Find where the given text appears and provide that cell's center as (X, Y) coordinate. 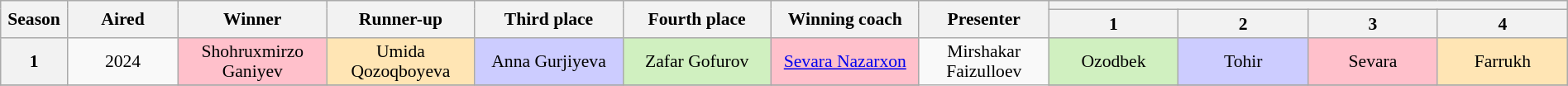
Runner-up (400, 19)
Umida Qozoqboyeva (400, 61)
Sevara (1373, 61)
Tohir (1244, 61)
Winner (253, 19)
4 (1502, 23)
Aired (122, 19)
2024 (122, 61)
Ozodbek (1113, 61)
Farrukh (1502, 61)
Anna Gurjiyeva (549, 61)
Season (35, 19)
2 (1244, 23)
Winning coach (845, 19)
Shohruxmirzo Ganiyev (253, 61)
Presenter (984, 19)
Fourth place (696, 19)
3 (1373, 23)
Zafar Gofurov (696, 61)
Mirshakar Faizulloev (984, 61)
Third place (549, 19)
Sevara Nazarxon (845, 61)
